For the text-containing cell, return its midpoint in [x, y] coordinate format. 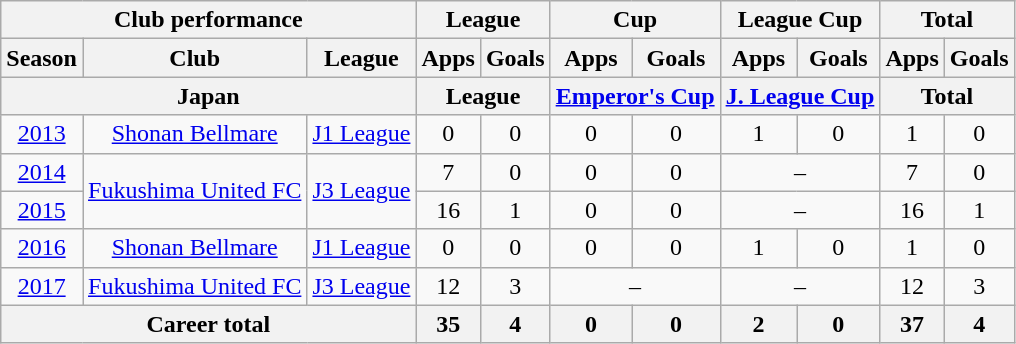
Career total [208, 324]
2 [758, 324]
2015 [42, 210]
2013 [42, 134]
2014 [42, 172]
2017 [42, 286]
Emperor's Cup [635, 96]
Japan [208, 96]
Club performance [208, 20]
Cup [635, 20]
Season [42, 58]
League Cup [800, 20]
J. League Cup [800, 96]
2016 [42, 248]
35 [448, 324]
37 [912, 324]
Club [194, 58]
